Find where the given text appears and provide that cell's center as [x, y] coordinate. 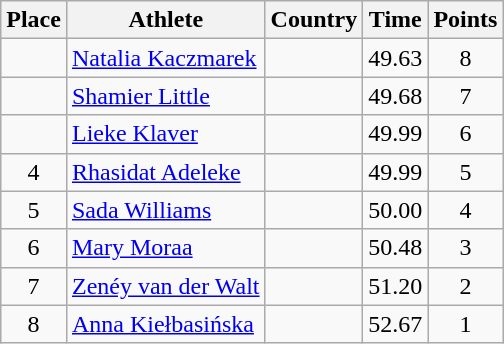
2 [466, 286]
49.68 [396, 96]
Place [34, 20]
52.67 [396, 324]
50.48 [396, 248]
Zenéy van der Walt [166, 286]
Lieke Klaver [166, 134]
50.00 [396, 210]
51.20 [396, 286]
Athlete [166, 20]
1 [466, 324]
3 [466, 248]
Sada Williams [166, 210]
Country [314, 20]
Anna Kiełbasińska [166, 324]
Shamier Little [166, 96]
Mary Moraa [166, 248]
Natalia Kaczmarek [166, 58]
Time [396, 20]
Rhasidat Adeleke [166, 172]
Points [466, 20]
49.63 [396, 58]
